Search for the cell housing the specified text and yield its [X, Y] center coordinate. 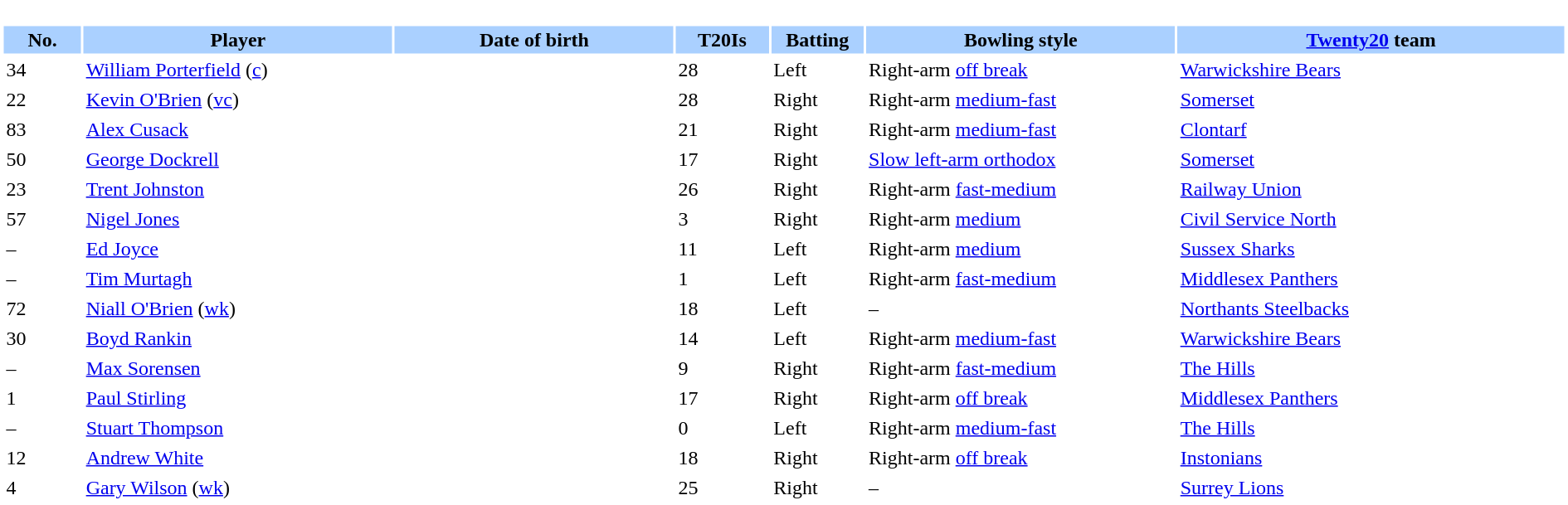
Surrey Lions [1371, 488]
21 [723, 129]
72 [41, 308]
T20Is [723, 40]
Max Sorensen [239, 368]
Civil Service North [1371, 219]
Railway Union [1371, 189]
Kevin O'Brien (vc) [239, 100]
57 [41, 219]
22 [41, 100]
50 [41, 159]
Boyd Rankin [239, 338]
William Porterfield (c) [239, 70]
30 [41, 338]
Gary Wilson (wk) [239, 488]
Stuart Thompson [239, 428]
Twenty20 team [1371, 40]
12 [41, 458]
George Dockrell [239, 159]
Batting [817, 40]
11 [723, 249]
9 [723, 368]
23 [41, 189]
26 [723, 189]
Bowling style [1020, 40]
Paul Stirling [239, 398]
Andrew White [239, 458]
3 [723, 219]
4 [41, 488]
Sussex Sharks [1371, 249]
Niall O'Brien (wk) [239, 308]
Trent Johnston [239, 189]
Instonians [1371, 458]
Tim Murtagh [239, 279]
14 [723, 338]
Date of birth [534, 40]
Player [239, 40]
Nigel Jones [239, 219]
No. [41, 40]
34 [41, 70]
0 [723, 428]
83 [41, 129]
Slow left-arm orthodox [1020, 159]
Ed Joyce [239, 249]
Northants Steelbacks [1371, 308]
25 [723, 488]
Clontarf [1371, 129]
Alex Cusack [239, 129]
